Scan for the cell matching the given text and deliver its [X, Y] coordinate at center. 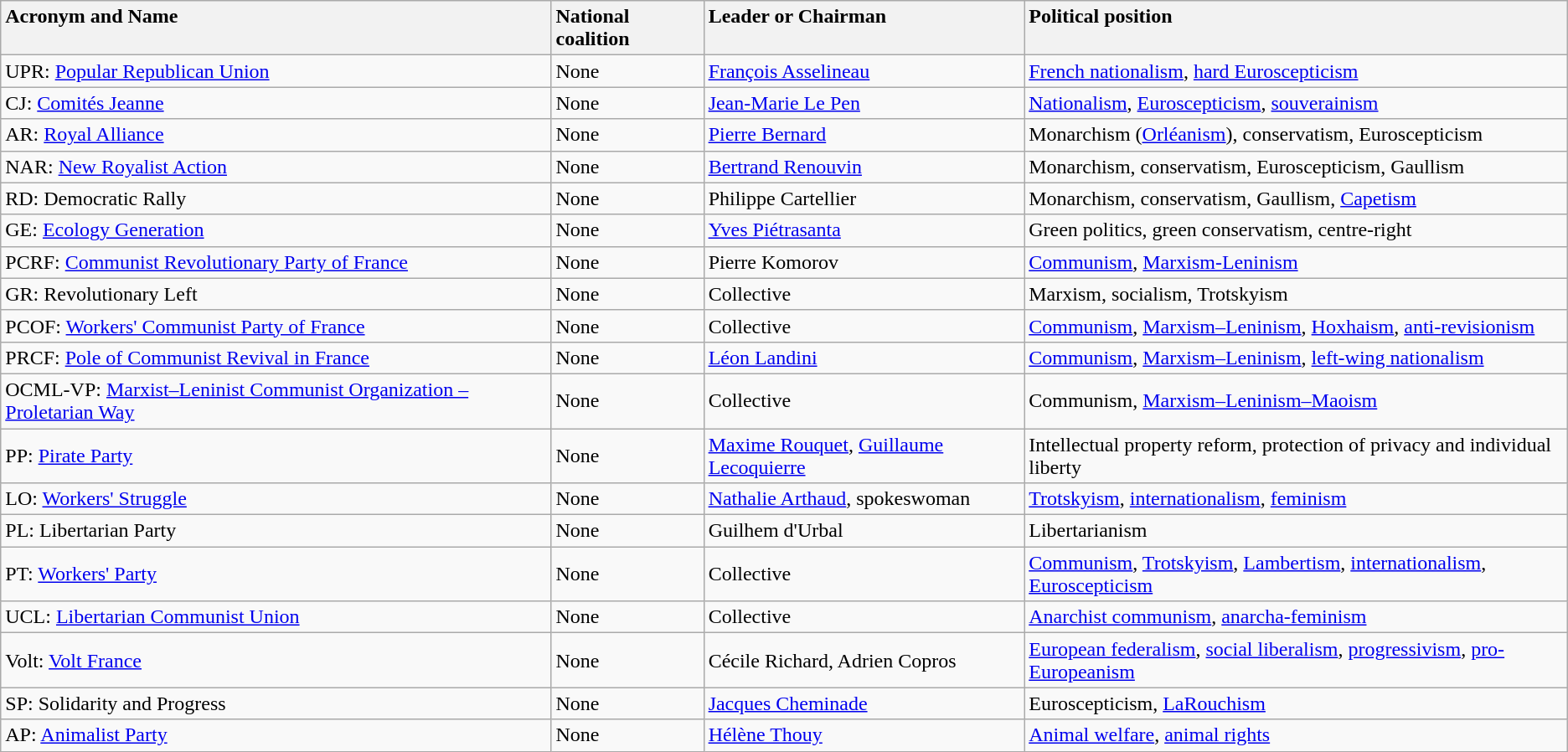
PL: Libertarian Party [276, 531]
National coalition [627, 28]
CJ: Comités Jeanne [276, 103]
Pierre Komorov [864, 262]
Communism, Trotskyism, Lambertism, internationalism, Euroscepticism [1297, 574]
Acronym and Name [276, 28]
GE: Ecology Generation [276, 230]
Communism, Marxism–Leninism–Maoism [1297, 400]
Nathalie Arthaud, spokeswoman [864, 499]
SP: Solidarity and Progress [276, 703]
Political position [1297, 28]
PRCF: Pole of Communist Revival in France [276, 358]
OCML-VP: Marxist–Leninist Communist Organization – Proletarian Way [276, 400]
AP: Animalist Party [276, 735]
Cécile Richard, Adrien Copros [864, 660]
Green politics, green conservatism, centre-right [1297, 230]
Marxism, socialism, Trotskyism [1297, 294]
Trotskyism, internationalism, feminism [1297, 499]
UPR: Popular Republican Union [276, 71]
Monarchism, conservatism, Euroscepticism, Gaullism [1297, 167]
PCRF: Communist Revolutionary Party of France [276, 262]
Anarchist communism, anarcha-feminism [1297, 617]
Jean-Marie Le Pen [864, 103]
Animal welfare, animal rights [1297, 735]
RD: Democratic Rally [276, 198]
Libertarianism [1297, 531]
Intellectual property reform, protection of privacy and individual liberty [1297, 456]
Léon Landini [864, 358]
NAR: New Royalist Action [276, 167]
Communism, Marxism–Leninism, Hoxhaism, anti-revisionism [1297, 326]
French nationalism, hard Euroscepticism [1297, 71]
GR: Revolutionary Left [276, 294]
Leader or Chairman [864, 28]
Euroscepticism, LaRouchism [1297, 703]
Hélène Thouy [864, 735]
PP: Pirate Party [276, 456]
Communism, Marxism-Leninism [1297, 262]
Volt: Volt France [276, 660]
Nationalism, Euroscepticism, souverainism [1297, 103]
PCOF: Workers' Communist Party of France [276, 326]
European federalism, social liberalism, progressivism, pro-Europeanism [1297, 660]
PT: Workers' Party [276, 574]
Maxime Rouquet, Guillaume Lecoquierre [864, 456]
UCL: Libertarian Communist Union [276, 617]
Communism, Marxism–Leninism, left-wing nationalism [1297, 358]
Pierre Bernard [864, 135]
Jacques Cheminade [864, 703]
Yves Piétrasanta [864, 230]
Guilhem d'Urbal [864, 531]
Monarchism, conservatism, Gaullism, Capetism [1297, 198]
Philippe Cartellier [864, 198]
Monarchism (Orléanism), conservatism, Euroscepticism [1297, 135]
François Asselineau [864, 71]
LO: Workers' Struggle [276, 499]
AR: Royal Alliance [276, 135]
Bertrand Renouvin [864, 167]
